Determine the (x, y) coordinate at the center of the cell enclosing the given text.  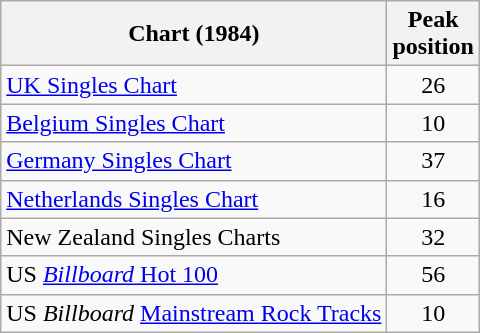
US Billboard Mainstream Rock Tracks (194, 313)
Germany Singles Chart (194, 161)
Netherlands Singles Chart (194, 199)
Belgium Singles Chart (194, 123)
New Zealand Singles Charts (194, 237)
Chart (1984) (194, 34)
Peakposition (433, 34)
16 (433, 199)
56 (433, 275)
32 (433, 237)
UK Singles Chart (194, 85)
26 (433, 85)
US Billboard Hot 100 (194, 275)
37 (433, 161)
